Detect which cell encompasses the target text, then output its [x, y] center coordinate. 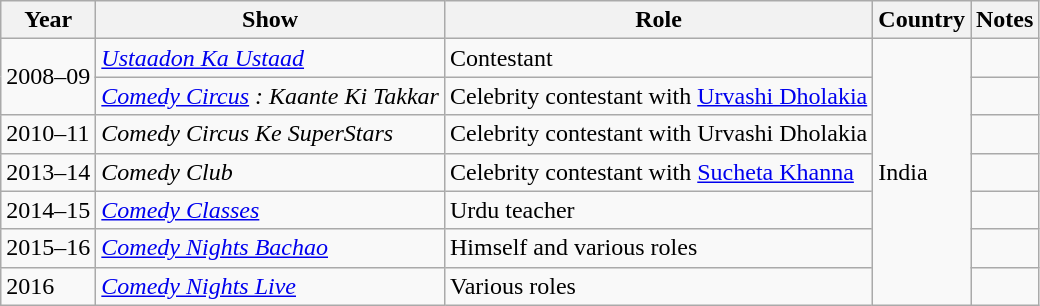
2008–09 [48, 77]
Comedy Classes [270, 210]
Comedy Club [270, 172]
Himself and various roles [658, 248]
Contestant [658, 58]
2014–15 [48, 210]
2015–16 [48, 248]
2013–14 [48, 172]
Year [48, 20]
Role [658, 20]
Comedy Nights Bachao [270, 248]
2016 [48, 286]
Comedy Nights Live [270, 286]
Ustaadon Ka Ustaad [270, 58]
2010–11 [48, 134]
Various roles [658, 286]
India [922, 172]
Urdu teacher [658, 210]
Show [270, 20]
Comedy Circus Ke SuperStars [270, 134]
Notes [1004, 20]
Comedy Circus : Kaante Ki Takkar [270, 96]
Celebrity contestant with Sucheta Khanna [658, 172]
Country [922, 20]
